Identify which cell holds the provided text, then report its (X, Y) central coordinate. 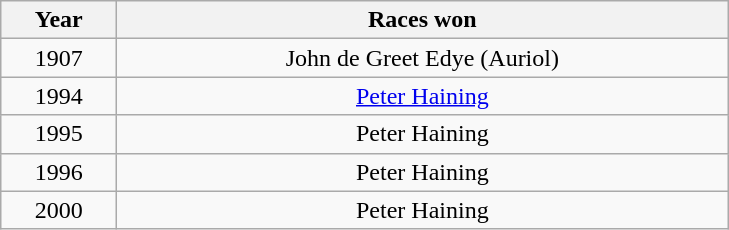
John de Greet Edye (Auriol) (422, 58)
Year (59, 20)
2000 (59, 210)
1996 (59, 172)
Races won (422, 20)
1994 (59, 96)
1995 (59, 134)
1907 (59, 58)
